Locate the cell with the specified text and output its (X, Y) center coordinate. 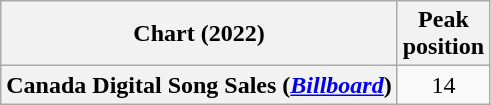
Canada Digital Song Sales (Billboard) (199, 85)
Peakposition (443, 34)
14 (443, 85)
Chart (2022) (199, 34)
